Detect which cell encompasses the target text, then output its [x, y] center coordinate. 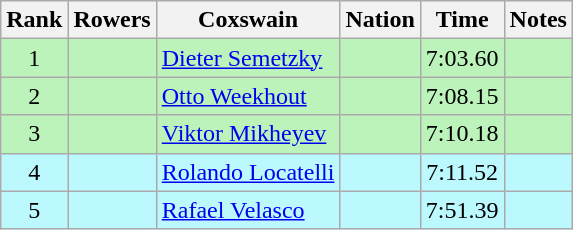
1 [34, 58]
4 [34, 172]
Rank [34, 20]
7:08.15 [462, 96]
Notes [538, 20]
Otto Weekhout [248, 96]
Nation [380, 20]
7:03.60 [462, 58]
Coxswain [248, 20]
Rowers [112, 20]
5 [34, 210]
3 [34, 134]
Time [462, 20]
2 [34, 96]
7:11.52 [462, 172]
Rafael Velasco [248, 210]
Rolando Locatelli [248, 172]
7:51.39 [462, 210]
Dieter Semetzky [248, 58]
7:10.18 [462, 134]
Viktor Mikheyev [248, 134]
